Provide the (x, y) coordinate of the cell's center where the given text is located.  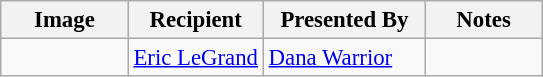
Eric LeGrand (196, 58)
Notes (484, 20)
Presented By (344, 20)
Recipient (196, 20)
Dana Warrior (344, 58)
Image (64, 20)
